Pinpoint the cell where the given text exists, returning its [X, Y] midpoint coordinate. 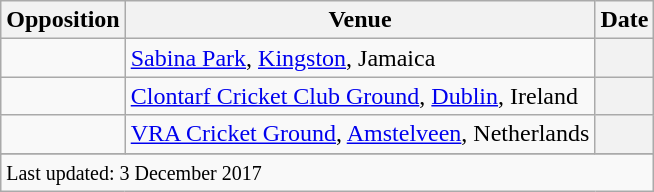
Clontarf Cricket Club Ground, Dublin, Ireland [360, 96]
Venue [360, 20]
Sabina Park, Kingston, Jamaica [360, 58]
Last updated: 3 December 2017 [328, 172]
Date [624, 20]
VRA Cricket Ground, Amstelveen, Netherlands [360, 134]
Opposition [63, 20]
